Pinpoint the cell where the given text exists, returning its (x, y) midpoint coordinate. 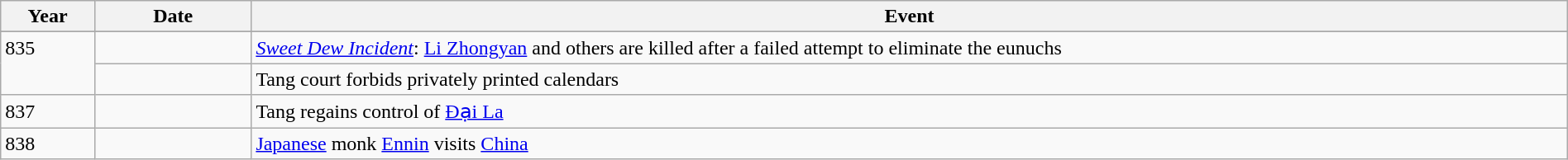
838 (48, 143)
Tang regains control of Đại La (910, 111)
Year (48, 16)
Sweet Dew Incident: Li Zhongyan and others are killed after a failed attempt to eliminate the eunuchs (910, 48)
Event (910, 16)
837 (48, 111)
Date (172, 16)
835 (48, 64)
Japanese monk Ennin visits China (910, 143)
Tang court forbids privately printed calendars (910, 79)
